Search for the cell housing the specified text and yield its (x, y) center coordinate. 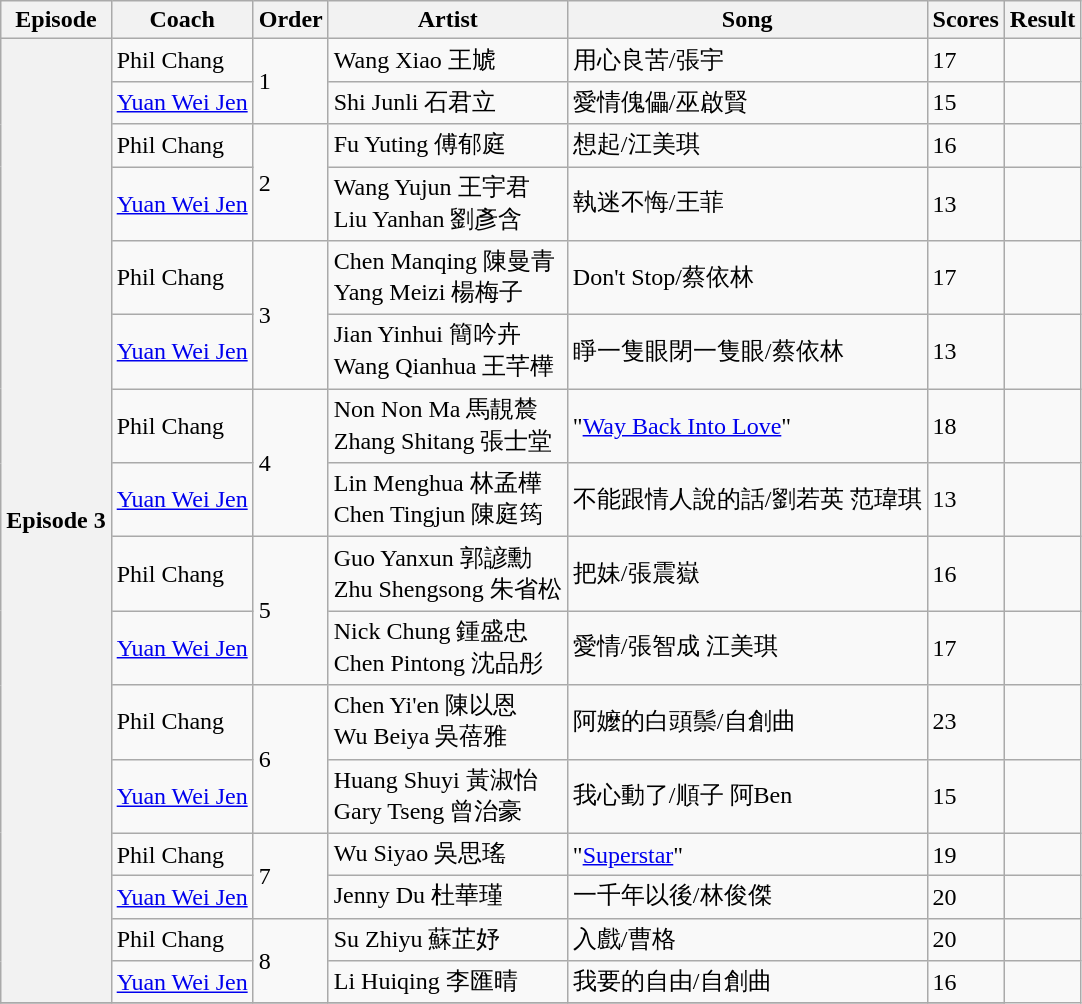
Non Non Ma 馬靚辳Zhang Shitang 張士堂 (448, 426)
7 (290, 876)
不能跟情人說的話/劉若英 范瑋琪 (747, 500)
Guo Yanxun 郭諺勳Zhu Shengsong 朱省松 (448, 574)
Order (290, 20)
Li Huiqing 李匯晴 (448, 982)
Coach (182, 20)
18 (966, 426)
執迷不悔/王菲 (747, 203)
"Superstar" (747, 854)
1 (290, 82)
阿嬤的白頭鬃/自創曲 (747, 722)
我心動了/順子 阿Ben (747, 796)
Huang Shuyi 黃淑怡Gary Tseng 曾治豪 (448, 796)
我要的自由/自創曲 (747, 982)
Lin Menghua 林孟樺Chen Tingjun 陳庭筠 (448, 500)
一千年以後/林俊傑 (747, 898)
Shi Junli 石君立 (448, 102)
6 (290, 759)
Nick Chung 鍾盛忠Chen Pintong 沈品彤 (448, 648)
入戲/曹格 (747, 940)
8 (290, 960)
Episode (56, 20)
Chen Yi'en 陳以恩Wu Beiya 吳蓓雅 (448, 722)
Scores (966, 20)
Episode 3 (56, 521)
愛情傀儡/巫啟賢 (747, 102)
2 (290, 182)
用心良苦/張宇 (747, 60)
Artist (448, 20)
5 (290, 611)
Wu Siyao 吳思瑤 (448, 854)
3 (290, 315)
Don't Stop/蔡依林 (747, 278)
Chen Manqing 陳曼青Yang Meizi 楊梅子 (448, 278)
睜一隻眼閉一隻眼/蔡依林 (747, 352)
把妹/張震嶽 (747, 574)
想起/江美琪 (747, 146)
Result (1042, 20)
23 (966, 722)
Jian Yinhui 簡吟卉Wang Qianhua 王芊樺 (448, 352)
4 (290, 463)
Fu Yuting 傅郁庭 (448, 146)
Wang Yujun 王宇君Liu Yanhan 劉彥含 (448, 203)
Wang Xiao 王虓 (448, 60)
愛情/張智成 江美琪 (747, 648)
Song (747, 20)
19 (966, 854)
Su Zhiyu 蘇芷妤 (448, 940)
"Way Back Into Love" (747, 426)
Jenny Du 杜華瑾 (448, 898)
